Determine the (X, Y) coordinate at the center of the cell enclosing the given text.  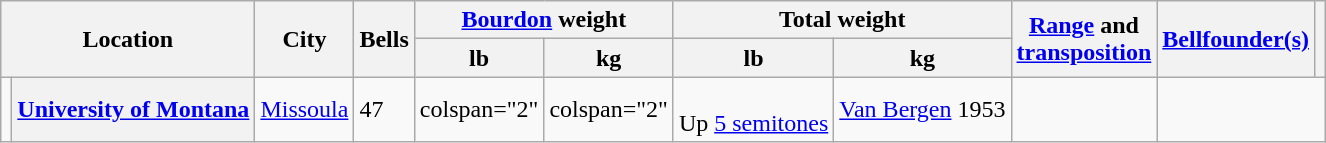
Bourdon weight (544, 20)
Missoula (304, 110)
Total weight (842, 20)
Up 5 semitones (753, 110)
Bellfounder(s) (1236, 39)
Bells (384, 39)
City (304, 39)
Location (128, 39)
Van Bergen 1953 (922, 110)
47 (384, 110)
University of Montana (134, 110)
Range andtransposition (1084, 39)
